Pinpoint the cell where the given text exists, returning its [X, Y] midpoint coordinate. 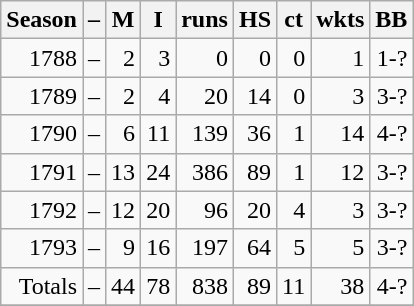
78 [158, 286]
386 [205, 172]
44 [124, 286]
M [124, 20]
1-? [392, 58]
24 [158, 172]
Season [42, 20]
38 [340, 286]
wkts [340, 20]
9 [124, 248]
ct [294, 20]
197 [205, 248]
838 [205, 286]
1788 [42, 58]
Totals [42, 286]
139 [205, 134]
13 [124, 172]
36 [254, 134]
1790 [42, 134]
runs [205, 20]
96 [205, 210]
1789 [42, 96]
64 [254, 248]
1791 [42, 172]
BB [392, 20]
16 [158, 248]
I [158, 20]
HS [254, 20]
1793 [42, 248]
1792 [42, 210]
6 [124, 134]
